Identify which cell holds the provided text, then report its (x, y) central coordinate. 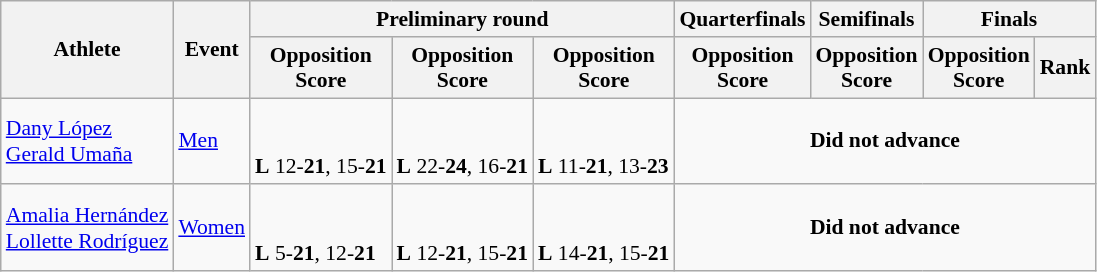
Amalia HernándezLollette Rodríguez (88, 228)
L 22-24, 16-21 (462, 142)
Athlete (88, 50)
Preliminary round (462, 19)
Quarterfinals (742, 19)
Men (212, 142)
L 5-21, 12-21 (320, 228)
Event (212, 50)
Rank (1066, 68)
L 14-21, 15-21 (604, 228)
Semifinals (866, 19)
Finals (1010, 19)
Women (212, 228)
Dany LópezGerald Umaña (88, 142)
L 11-21, 13-23 (604, 142)
